For the text-containing cell, return its midpoint in [X, Y] coordinate format. 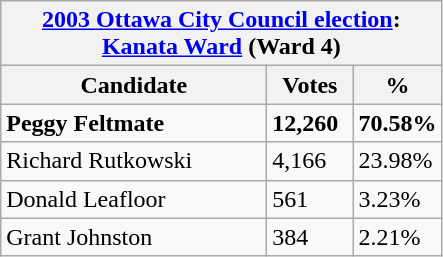
Grant Johnston [134, 237]
3.23% [398, 199]
12,260 [310, 123]
Votes [310, 85]
Peggy Feltmate [134, 123]
% [398, 85]
2.21% [398, 237]
Donald Leafloor [134, 199]
384 [310, 237]
Candidate [134, 85]
561 [310, 199]
4,166 [310, 161]
Richard Rutkowski [134, 161]
70.58% [398, 123]
23.98% [398, 161]
2003 Ottawa City Council election: Kanata Ward (Ward 4) [222, 34]
